Search for the cell housing the specified text and yield its [x, y] center coordinate. 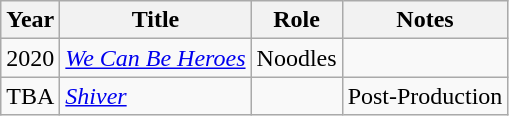
Shiver [156, 96]
TBA [30, 96]
Title [156, 20]
2020 [30, 58]
We Can Be Heroes [156, 58]
Year [30, 20]
Noodles [296, 58]
Notes [425, 20]
Role [296, 20]
Post-Production [425, 96]
